Capture the cell that displays the provided text and extract its [X, Y] central coordinate. 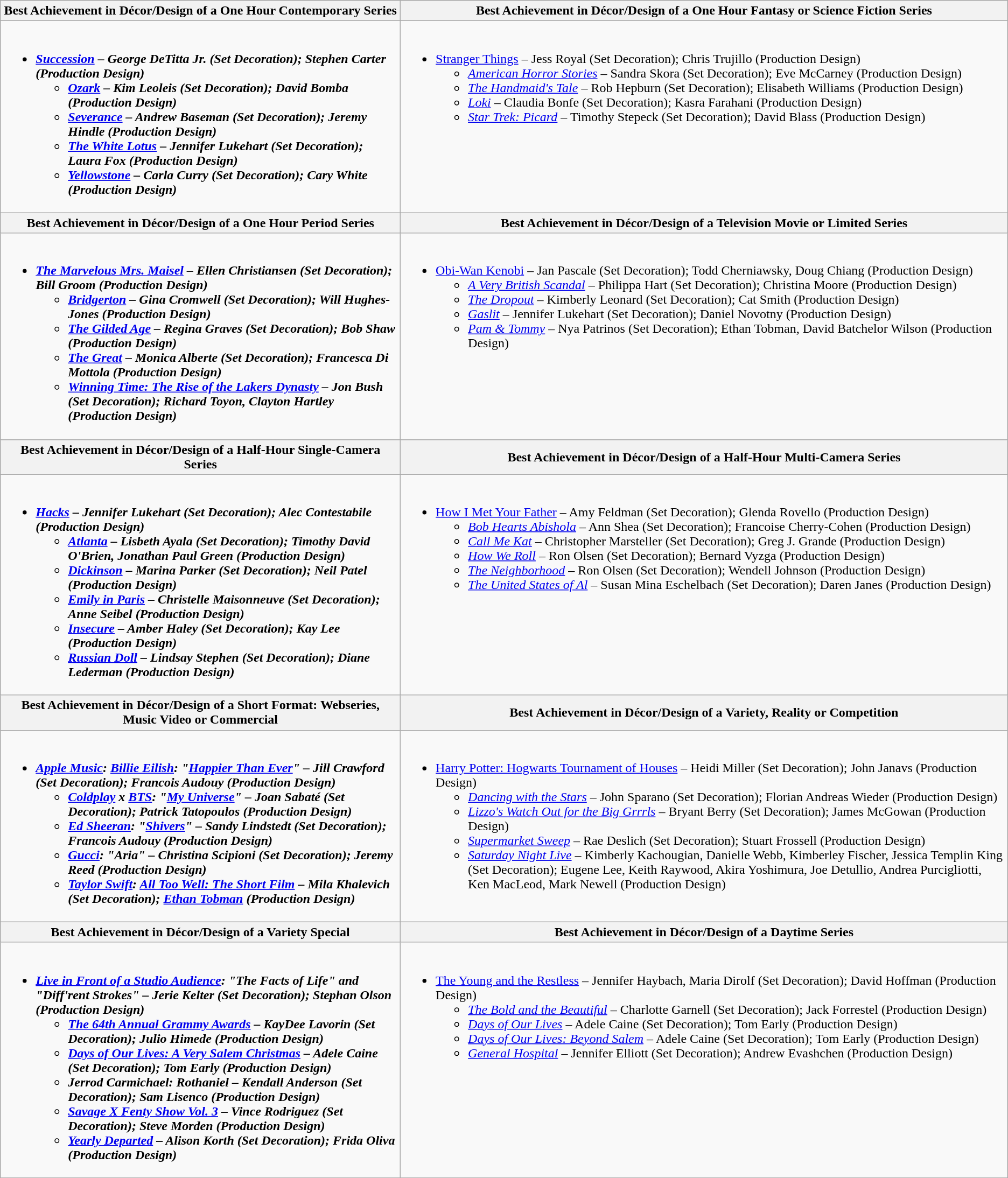
Best Achievement in Décor/Design of a Variety Special [200, 932]
Best Achievement in Décor/Design of a One Hour Period Series [200, 223]
Best Achievement in Décor/Design of a One Hour Contemporary Series [200, 11]
Best Achievement in Décor/Design of a Daytime Series [704, 932]
Best Achievement in Décor/Design of a Variety, Reality or Competition [704, 713]
Best Achievement in Décor/Design of a Half-Hour Multi-Camera Series [704, 457]
Best Achievement in Décor/Design of a One Hour Fantasy or Science Fiction Series [704, 11]
Best Achievement in Décor/Design of a Short Format: Webseries, Music Video or Commercial [200, 713]
Best Achievement in Décor/Design of a Television Movie or Limited Series [704, 223]
Best Achievement in Décor/Design of a Half-Hour Single-Camera Series [200, 457]
